Return [X, Y] of the center of cell containing provided text 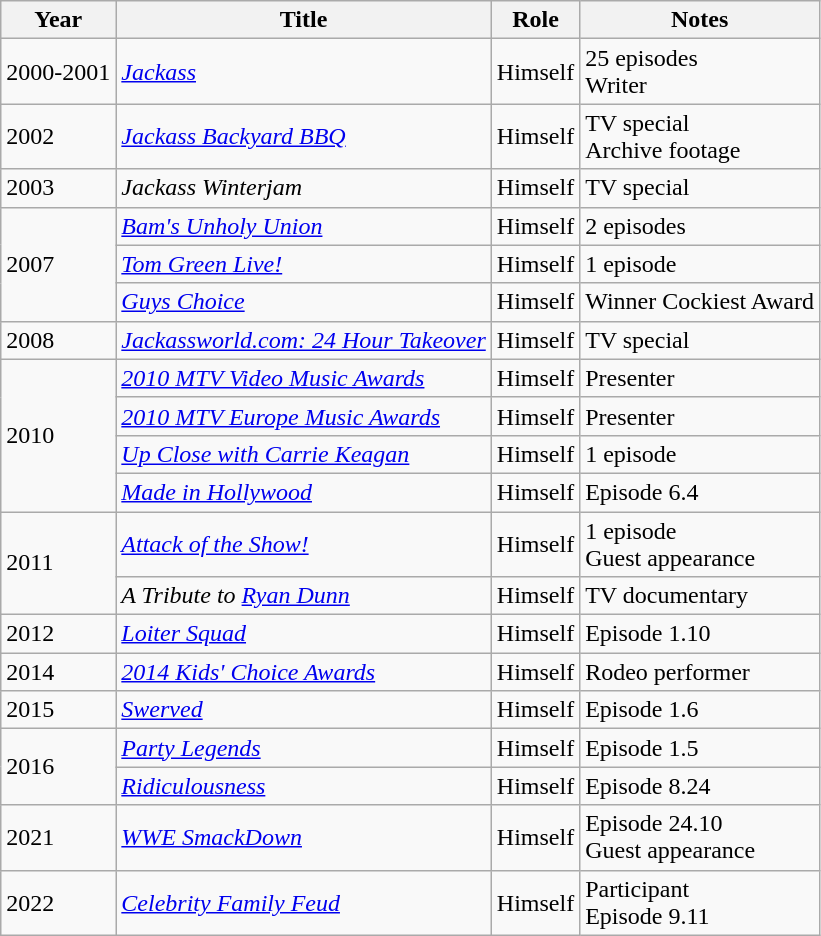
1 episodeGuest appearance [700, 544]
2014 [58, 672]
Bam's Unholy Union [304, 226]
Episode 1.5 [700, 748]
2007 [58, 264]
2014 Kids' Choice Awards [304, 672]
Ridiculousness [304, 786]
Jackass Winterjam [304, 188]
2010 [58, 435]
Guys Choice [304, 302]
2 episodes [700, 226]
Tom Green Live! [304, 264]
2003 [58, 188]
25 episodesWriter [700, 72]
Rodeo performer [700, 672]
Role [535, 20]
Episode 1.10 [700, 634]
2012 [58, 634]
Episode 24.10Guest appearance [700, 838]
TV documentary [700, 596]
2011 [58, 564]
A Tribute to Ryan Dunn [304, 596]
Notes [700, 20]
2002 [58, 136]
2010 MTV Europe Music Awards [304, 416]
Attack of the Show! [304, 544]
TV specialArchive footage [700, 136]
Episode 6.4 [700, 492]
2022 [58, 902]
Jackass Backyard BBQ [304, 136]
Episode 1.6 [700, 710]
Episode 8.24 [700, 786]
2000-2001 [58, 72]
2021 [58, 838]
Up Close with Carrie Keagan [304, 454]
Made in Hollywood [304, 492]
Year [58, 20]
ParticipantEpisode 9.11 [700, 902]
Jackassworld.com: 24 Hour Takeover [304, 340]
2008 [58, 340]
2015 [58, 710]
Loiter Squad [304, 634]
Jackass [304, 72]
WWE SmackDown [304, 838]
Title [304, 20]
Party Legends [304, 748]
Swerved [304, 710]
Celebrity Family Feud [304, 902]
2016 [58, 767]
2010 MTV Video Music Awards [304, 378]
Winner Cockiest Award [700, 302]
